Determine the (X, Y) coordinate at the center of the cell enclosing the given text.  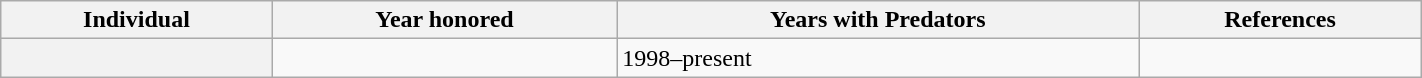
Individual (136, 20)
Year honored (444, 20)
References (1280, 20)
1998–present (878, 58)
Years with Predators (878, 20)
